Scan for the cell matching the given text and deliver its [x, y] coordinate at center. 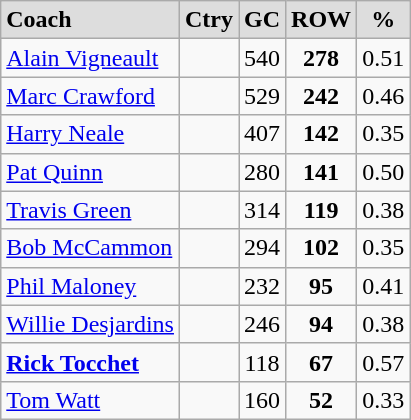
280 [262, 172]
294 [262, 248]
141 [322, 172]
278 [322, 58]
Phil Maloney [90, 286]
Pat Quinn [90, 172]
0.41 [384, 286]
119 [322, 210]
246 [262, 324]
118 [262, 362]
Rick Tocchet [90, 362]
Harry Neale [90, 134]
0.46 [384, 96]
Willie Desjardins [90, 324]
102 [322, 248]
95 [322, 286]
ROW [322, 20]
529 [262, 96]
Ctry [208, 20]
540 [262, 58]
94 [322, 324]
Bob McCammon [90, 248]
67 [322, 362]
Travis Green [90, 210]
Coach [90, 20]
0.51 [384, 58]
142 [322, 134]
0.50 [384, 172]
GC [262, 20]
Marc Crawford [90, 96]
% [384, 20]
242 [322, 96]
232 [262, 286]
0.33 [384, 400]
314 [262, 210]
Tom Watt [90, 400]
52 [322, 400]
407 [262, 134]
160 [262, 400]
0.57 [384, 362]
Alain Vigneault [90, 58]
